Extract the (X, Y) coordinate from the center of the cell holding the provided text.  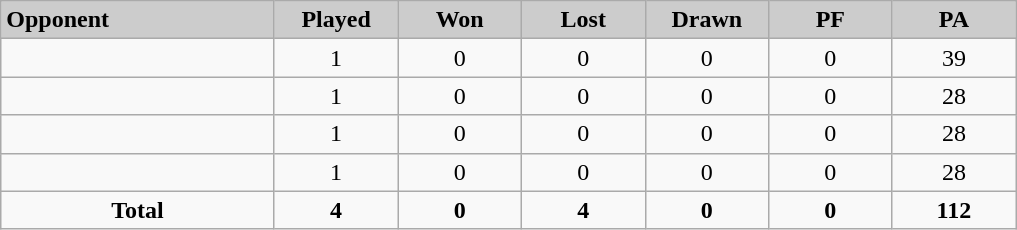
Drawn (707, 20)
PF (831, 20)
Played (336, 20)
Opponent (138, 20)
PA (954, 20)
Total (138, 210)
39 (954, 58)
Won (460, 20)
112 (954, 210)
Lost (583, 20)
